Return the [X, Y] coordinate for the center point of the cell that contains the specified text.  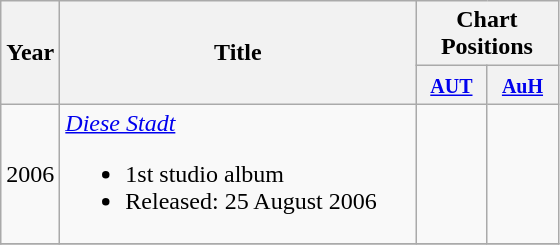
AuH [522, 85]
AUT [452, 85]
Diese Stadt1st studio albumReleased: 25 August 2006 [238, 174]
2006 [30, 174]
Title [238, 52]
Chart Positions [487, 34]
Year [30, 52]
